Locate the cell with the specified text and output its (X, Y) center coordinate. 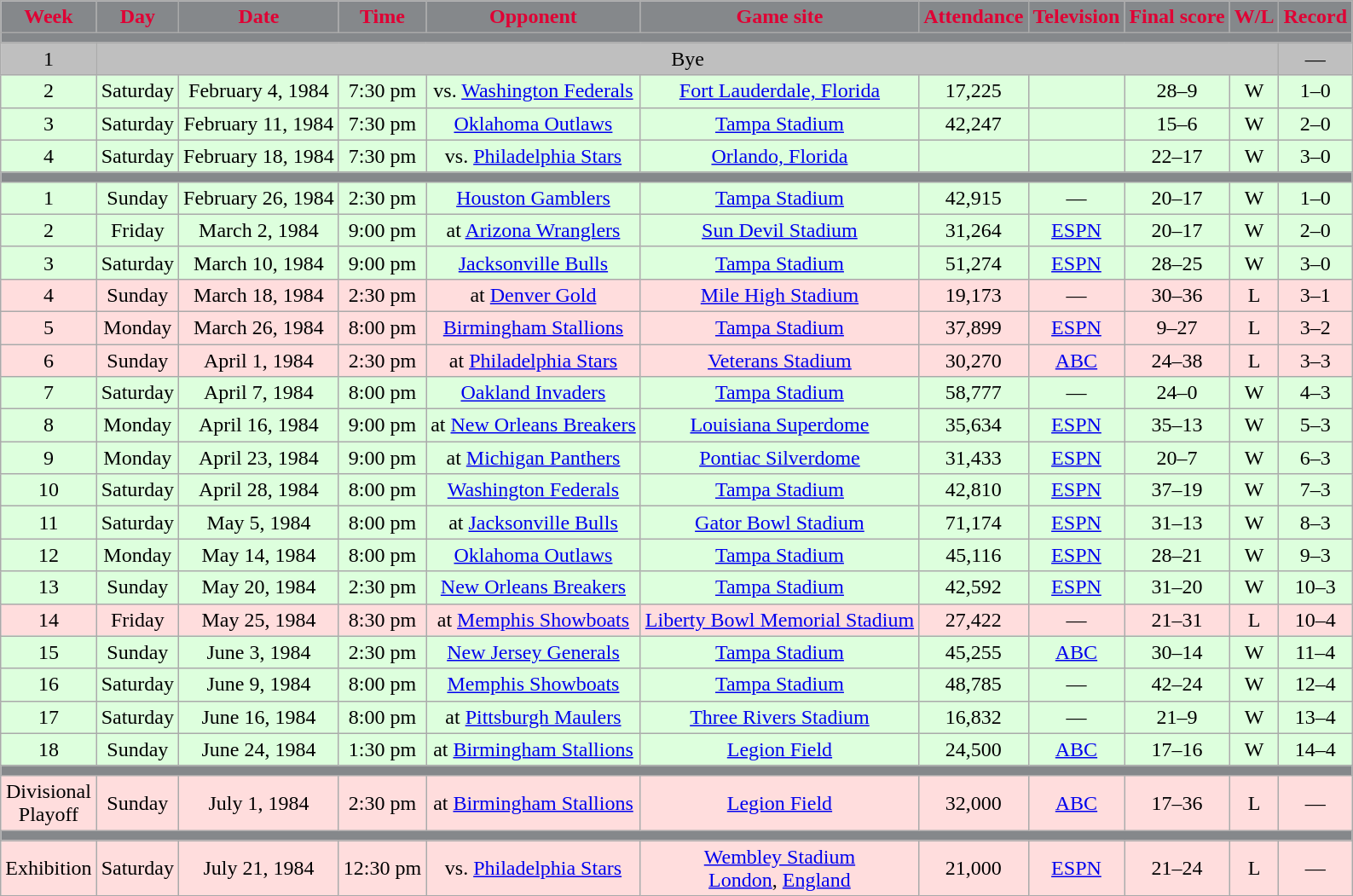
31–13 (1177, 523)
30,270 (974, 361)
New Orleans Breakers (534, 587)
21,000 (974, 868)
Day (137, 17)
April 28, 1984 (259, 490)
20–7 (1177, 458)
1:30 pm (382, 749)
3–1 (1315, 295)
42,247 (974, 124)
13 (49, 587)
at Arizona Wranglers (534, 230)
W/L (1254, 17)
24–0 (1177, 393)
42,592 (974, 587)
June 3, 1984 (259, 652)
June 16, 1984 (259, 717)
February 11, 1984 (259, 124)
7 (49, 393)
7–3 (1315, 490)
11–4 (1315, 652)
51,274 (974, 263)
at Memphis Showboats (534, 620)
30–36 (1177, 295)
45,255 (974, 652)
Veterans Stadium (779, 361)
March 18, 1984 (259, 295)
9–3 (1315, 555)
May 20, 1984 (259, 587)
13–4 (1315, 717)
28–25 (1177, 263)
32,000 (974, 803)
42,810 (974, 490)
21–9 (1177, 717)
vs. Washington Federals (534, 91)
March 2, 1984 (259, 230)
31,433 (974, 458)
March 26, 1984 (259, 327)
71,174 (974, 523)
March 10, 1984 (259, 263)
February 4, 1984 (259, 91)
24,500 (974, 749)
Exhibition (49, 868)
37,899 (974, 327)
Jacksonville Bulls (534, 263)
21–24 (1177, 868)
Louisiana Superdome (779, 425)
21–31 (1177, 620)
3–3 (1315, 361)
Orlando, Florida (779, 156)
5 (49, 327)
37–19 (1177, 490)
45,116 (974, 555)
17,225 (974, 91)
June 24, 1984 (259, 749)
at Michigan Panthers (534, 458)
8:30 pm (382, 620)
12:30 pm (382, 868)
at Pittsburgh Maulers (534, 717)
July 21, 1984 (259, 868)
DivisionalPlayoff (49, 803)
Television (1076, 17)
April 1, 1984 (259, 361)
31–20 (1177, 587)
Date (259, 17)
at Denver Gold (534, 295)
17–16 (1177, 749)
Oakland Invaders (534, 393)
Three Rivers Stadium (779, 717)
12 (49, 555)
Liberty Bowl Memorial Stadium (779, 620)
4–3 (1315, 393)
24–38 (1177, 361)
Mile High Stadium (779, 295)
6 (49, 361)
at Jacksonville Bulls (534, 523)
May 5, 1984 (259, 523)
19,173 (974, 295)
May 25, 1984 (259, 620)
April 7, 1984 (259, 393)
8 (49, 425)
Washington Federals (534, 490)
Sun Devil Stadium (779, 230)
Game site (779, 17)
Week (49, 17)
New Jersey Generals (534, 652)
27,422 (974, 620)
14–4 (1315, 749)
Attendance (974, 17)
15 (49, 652)
July 1, 1984 (259, 803)
12–4 (1315, 685)
35–13 (1177, 425)
28–9 (1177, 91)
10–3 (1315, 587)
Fort Lauderdale, Florida (779, 91)
10–4 (1315, 620)
at New Orleans Breakers (534, 425)
at Philadelphia Stars (534, 361)
June 9, 1984 (259, 685)
42–24 (1177, 685)
Birmingham Stallions (534, 327)
February 18, 1984 (259, 156)
Houston Gamblers (534, 198)
16 (49, 685)
16,832 (974, 717)
9–27 (1177, 327)
17–36 (1177, 803)
Memphis Showboats (534, 685)
5–3 (1315, 425)
28–21 (1177, 555)
Gator Bowl Stadium (779, 523)
35,634 (974, 425)
15–6 (1177, 124)
April 23, 1984 (259, 458)
Wembley StadiumLondon, England (779, 868)
42,915 (974, 198)
February 26, 1984 (259, 198)
Final score (1177, 17)
14 (49, 620)
Bye (687, 59)
17 (49, 717)
May 14, 1984 (259, 555)
3–2 (1315, 327)
10 (49, 490)
58,777 (974, 393)
30–14 (1177, 652)
Time (382, 17)
48,785 (974, 685)
April 16, 1984 (259, 425)
18 (49, 749)
8–3 (1315, 523)
11 (49, 523)
6–3 (1315, 458)
31,264 (974, 230)
22–17 (1177, 156)
Opponent (534, 17)
Record (1315, 17)
9 (49, 458)
Pontiac Silverdome (779, 458)
